Return the (X, Y) coordinate for the center point of the cell that contains the specified text.  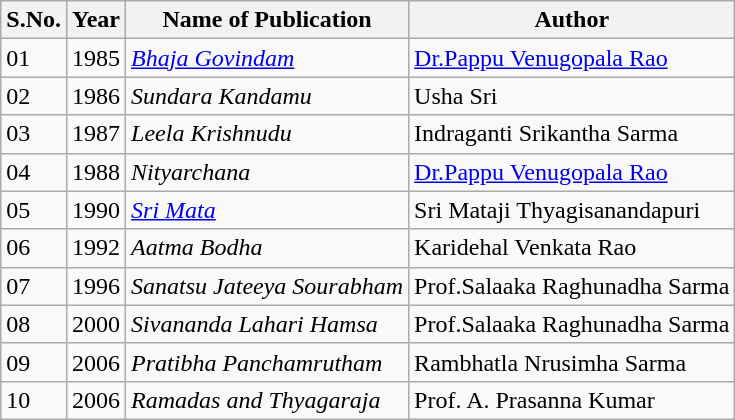
Indraganti Srikantha Sarma (572, 134)
1996 (96, 286)
08 (34, 324)
Pratibha Panchamrutham (268, 362)
1990 (96, 210)
02 (34, 96)
Sri Mataji Thyagisanandapuri (572, 210)
Ramadas and Thyagaraja (268, 400)
01 (34, 58)
1988 (96, 172)
1992 (96, 248)
2000 (96, 324)
1986 (96, 96)
Author (572, 20)
06 (34, 248)
Year (96, 20)
Nityarchana (268, 172)
Bhaja Govindam (268, 58)
1985 (96, 58)
Rambhatla Nrusimha Sarma (572, 362)
Prof. A. Prasanna Kumar (572, 400)
S.No. (34, 20)
Sivananda Lahari Hamsa (268, 324)
Leela Krishnudu (268, 134)
09 (34, 362)
Sundara Kandamu (268, 96)
07 (34, 286)
Sanatsu Jateeya Sourabham (268, 286)
Usha Sri (572, 96)
Aatma Bodha (268, 248)
05 (34, 210)
10 (34, 400)
1987 (96, 134)
04 (34, 172)
03 (34, 134)
Karidehal Venkata Rao (572, 248)
Name of Publication (268, 20)
Sri Mata (268, 210)
